Pinpoint the cell where the given text exists, returning its (x, y) midpoint coordinate. 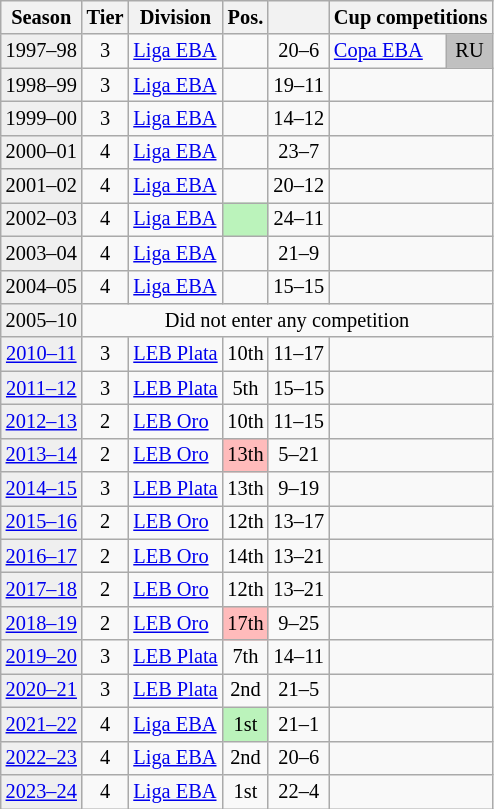
11–17 (298, 354)
9–25 (298, 623)
14–12 (298, 118)
2004–05 (42, 287)
2023–24 (42, 791)
21–9 (298, 253)
14th (245, 556)
19–11 (298, 85)
2010–11 (42, 354)
Did not enter any competition (287, 320)
13–17 (298, 522)
14–11 (298, 657)
21–1 (298, 724)
2020–21 (42, 690)
7th (245, 657)
2016–17 (42, 556)
Tier (106, 17)
2014–15 (42, 489)
2019–20 (42, 657)
2015–16 (42, 522)
2003–04 (42, 253)
21–5 (298, 690)
5–21 (298, 455)
2005–10 (42, 320)
20–12 (298, 186)
2022–23 (42, 758)
9–19 (298, 489)
1999–00 (42, 118)
Copa EBA (388, 51)
2002–03 (42, 219)
2012–13 (42, 421)
17th (245, 623)
Season (42, 17)
2001–02 (42, 186)
Pos. (245, 17)
2000–01 (42, 152)
1997–98 (42, 51)
2013–14 (42, 455)
Division (175, 17)
22–4 (298, 791)
11–15 (298, 421)
23–7 (298, 152)
24–11 (298, 219)
1998–99 (42, 85)
2011–12 (42, 388)
Cup competitions (410, 17)
2017–18 (42, 589)
2018–19 (42, 623)
2021–22 (42, 724)
RU (470, 51)
5th (245, 388)
